Find where the given text appears and provide that cell's center as [X, Y] coordinate. 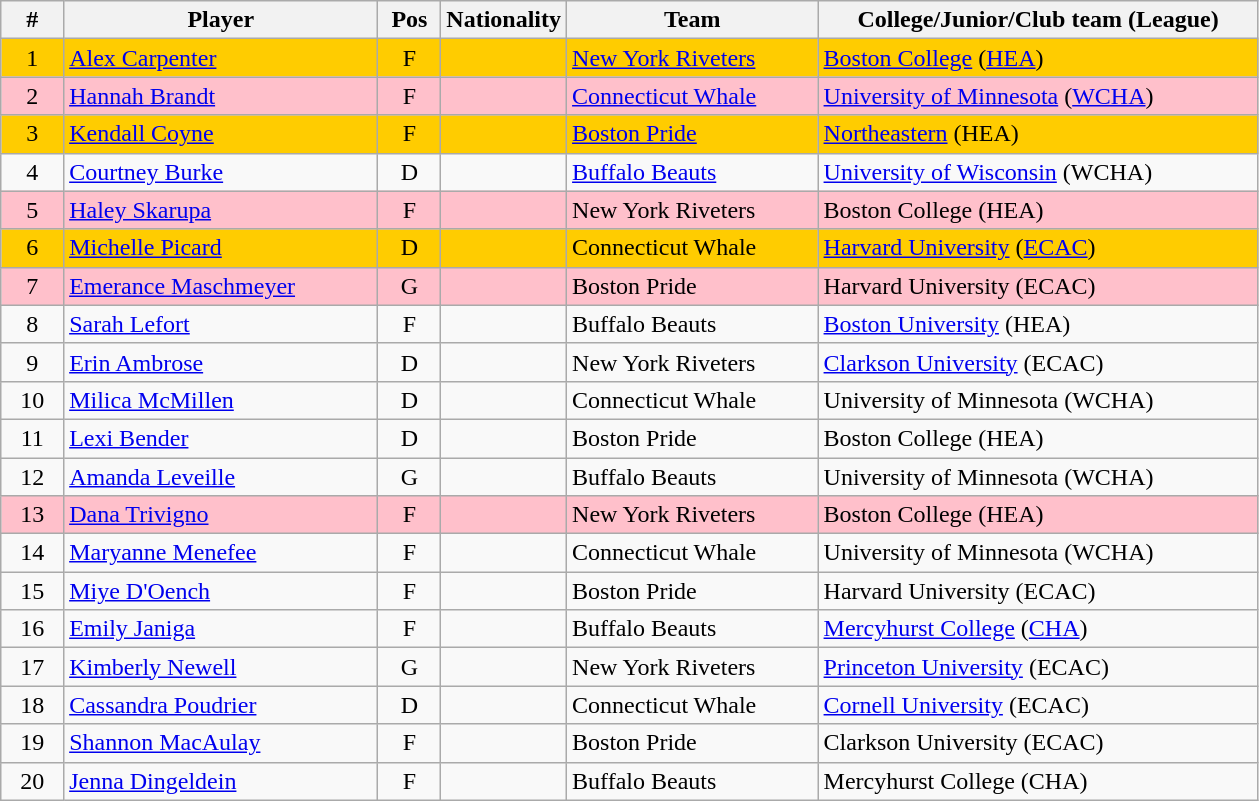
Miye D'Oench [221, 591]
University of Wisconsin (WCHA) [1038, 172]
4 [32, 172]
Dana Trivigno [221, 515]
3 [32, 134]
7 [32, 286]
Emily Janiga [221, 629]
2 [32, 96]
Michelle Picard [221, 248]
Courtney Burke [221, 172]
Kendall Coyne [221, 134]
13 [32, 515]
Cornell University (ECAC) [1038, 705]
6 [32, 248]
# [32, 20]
Emerance Maschmeyer [221, 286]
Milica McMillen [221, 400]
11 [32, 438]
Player [221, 20]
Haley Skarupa [221, 210]
Princeton University (ECAC) [1038, 667]
19 [32, 743]
Kimberly Newell [221, 667]
Boston University (HEA) [1038, 324]
14 [32, 553]
18 [32, 705]
Erin Ambrose [221, 362]
Pos [410, 20]
Jenna Dingeldein [221, 781]
Team [692, 20]
College/Junior/Club team (League) [1038, 20]
Shannon MacAulay [221, 743]
8 [32, 324]
Amanda Leveille [221, 477]
12 [32, 477]
15 [32, 591]
10 [32, 400]
Sarah Lefort [221, 324]
Northeastern (HEA) [1038, 134]
Cassandra Poudrier [221, 705]
Hannah Brandt [221, 96]
16 [32, 629]
Maryanne Menefee [221, 553]
20 [32, 781]
17 [32, 667]
Alex Carpenter [221, 58]
9 [32, 362]
Nationality [504, 20]
5 [32, 210]
1 [32, 58]
Lexi Bender [221, 438]
